Capture the cell that displays the provided text and extract its [X, Y] central coordinate. 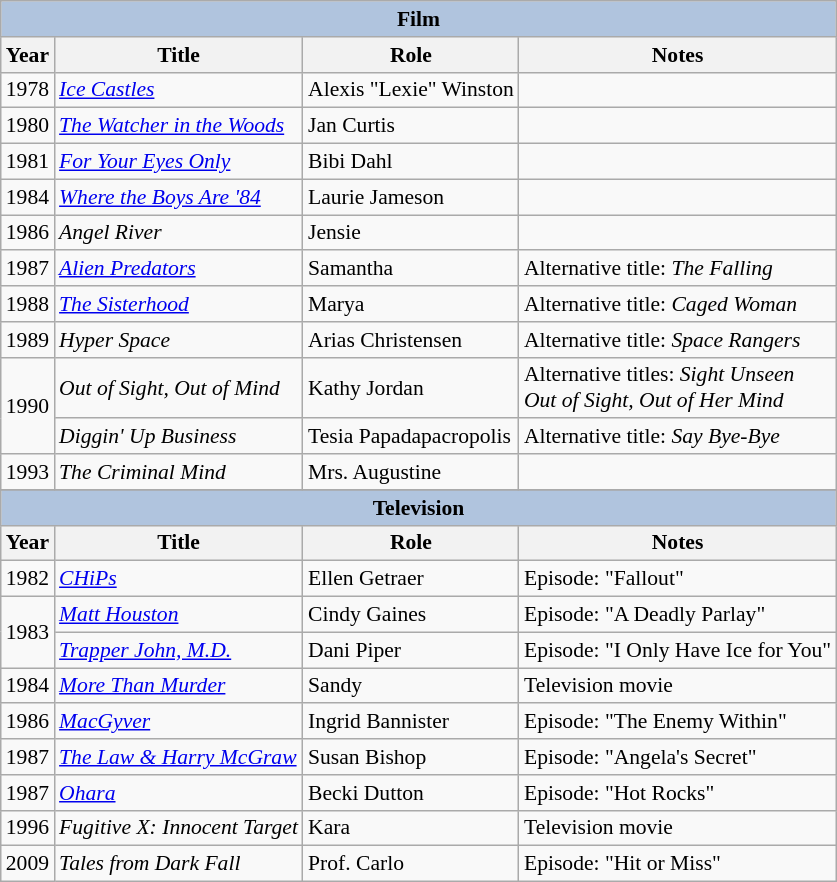
1988 [28, 304]
1982 [28, 579]
Angel River [178, 233]
2009 [28, 864]
Laurie Jameson [411, 197]
Jensie [411, 233]
1983 [28, 632]
Alternative title: Caged Woman [678, 304]
The Watcher in the Woods [178, 126]
Susan Bishop [411, 757]
Arias Christensen [411, 340]
Tesia Papadapacropolis [411, 437]
Episode: "The Enemy Within" [678, 722]
Samantha [411, 269]
Trapper John, M.D. [178, 650]
Where the Boys Are '84 [178, 197]
Alternative title: Say Bye-Bye [678, 437]
1978 [28, 90]
Becki Dutton [411, 793]
Bibi Dahl [411, 162]
Ingrid Bannister [411, 722]
For Your Eyes Only [178, 162]
Jan Curtis [411, 126]
Out of Sight, Out of Mind [178, 388]
Hyper Space [178, 340]
Cindy Gaines [411, 615]
The Sisterhood [178, 304]
Episode: "A Deadly Parlay" [678, 615]
Episode: "Hit or Miss" [678, 864]
Tales from Dark Fall [178, 864]
Alien Predators [178, 269]
Mrs. Augustine [411, 472]
1980 [28, 126]
Sandy [411, 686]
1990 [28, 406]
Film [418, 19]
Matt Houston [178, 615]
The Law & Harry McGraw [178, 757]
Ellen Getraer [411, 579]
Episode: "I Only Have Ice for You" [678, 650]
Ice Castles [178, 90]
Episode: "Fallout" [678, 579]
More Than Murder [178, 686]
1981 [28, 162]
Alternative titles: Sight UnseenOut of Sight, Out of Her Mind [678, 388]
The Criminal Mind [178, 472]
CHiPs [178, 579]
Marya [411, 304]
Episode: "Hot Rocks" [678, 793]
Kathy Jordan [411, 388]
MacGyver [178, 722]
Fugitive X: Innocent Target [178, 828]
Diggin' Up Business [178, 437]
Alexis "Lexie" Winston [411, 90]
Alternative title: Space Rangers [678, 340]
1993 [28, 472]
Television [418, 508]
1989 [28, 340]
Alternative title: The Falling [678, 269]
Episode: "Angela's Secret" [678, 757]
Dani Piper [411, 650]
Kara [411, 828]
Ohara [178, 793]
1996 [28, 828]
Prof. Carlo [411, 864]
